Pinpoint the cell where the given text exists, returning its [x, y] midpoint coordinate. 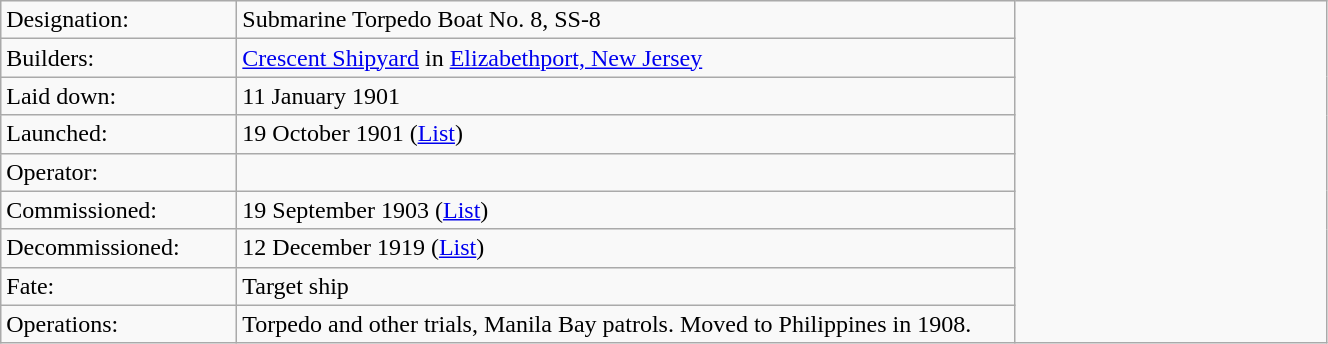
Commissioned: [119, 210]
Fate: [119, 286]
Operator: [119, 172]
Crescent Shipyard in Elizabethport, New Jersey [626, 58]
Operations: [119, 324]
Torpedo and other trials, Manila Bay patrols. Moved to Philippines in 1908. [626, 324]
11 January 1901 [626, 96]
Laid down: [119, 96]
Decommissioned: [119, 248]
Launched: [119, 134]
Submarine Torpedo Boat No. 8, SS-8 [626, 20]
Target ship [626, 286]
19 September 1903 (List) [626, 210]
12 December 1919 (List) [626, 248]
Builders: [119, 58]
19 October 1901 (List) [626, 134]
Designation: [119, 20]
